Extract the (x, y) coordinate from the center of the cell holding the provided text.  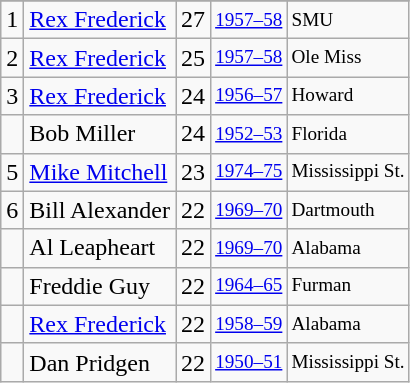
Howard (348, 96)
Florida (348, 134)
Al Leapheart (100, 248)
1 (12, 20)
6 (12, 210)
2 (12, 58)
1974–75 (249, 172)
SMU (348, 20)
1952–53 (249, 134)
1964–65 (249, 286)
27 (194, 20)
5 (12, 172)
25 (194, 58)
Bill Alexander (100, 210)
Dartmouth (348, 210)
Mike Mitchell (100, 172)
23 (194, 172)
1950–51 (249, 362)
3 (12, 96)
Furman (348, 286)
Dan Pridgen (100, 362)
Bob Miller (100, 134)
Ole Miss (348, 58)
1956–57 (249, 96)
1958–59 (249, 324)
Freddie Guy (100, 286)
